Capture the cell that displays the provided text and extract its [X, Y] central coordinate. 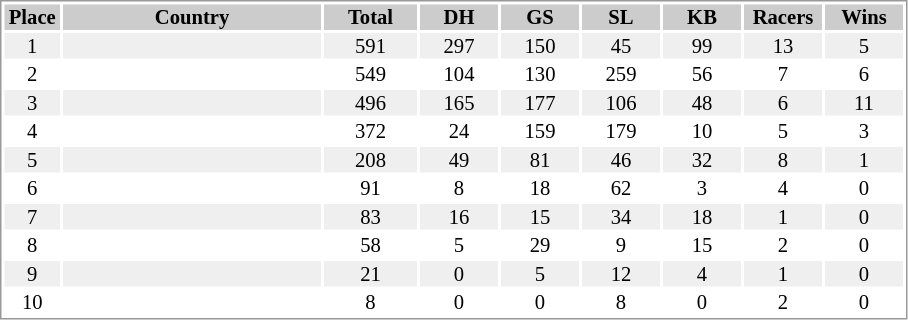
21 [370, 274]
165 [459, 103]
34 [621, 217]
Wins [864, 17]
549 [370, 75]
46 [621, 160]
49 [459, 160]
29 [540, 245]
372 [370, 131]
13 [783, 46]
83 [370, 217]
32 [702, 160]
106 [621, 103]
159 [540, 131]
91 [370, 189]
Country [192, 17]
81 [540, 160]
130 [540, 75]
KB [702, 17]
16 [459, 217]
591 [370, 46]
Total [370, 17]
24 [459, 131]
GS [540, 17]
104 [459, 75]
Racers [783, 17]
62 [621, 189]
48 [702, 103]
12 [621, 274]
297 [459, 46]
177 [540, 103]
DH [459, 17]
56 [702, 75]
99 [702, 46]
11 [864, 103]
150 [540, 46]
58 [370, 245]
SL [621, 17]
208 [370, 160]
259 [621, 75]
179 [621, 131]
496 [370, 103]
45 [621, 46]
Place [32, 17]
